Detect which cell encompasses the target text, then output its [x, y] center coordinate. 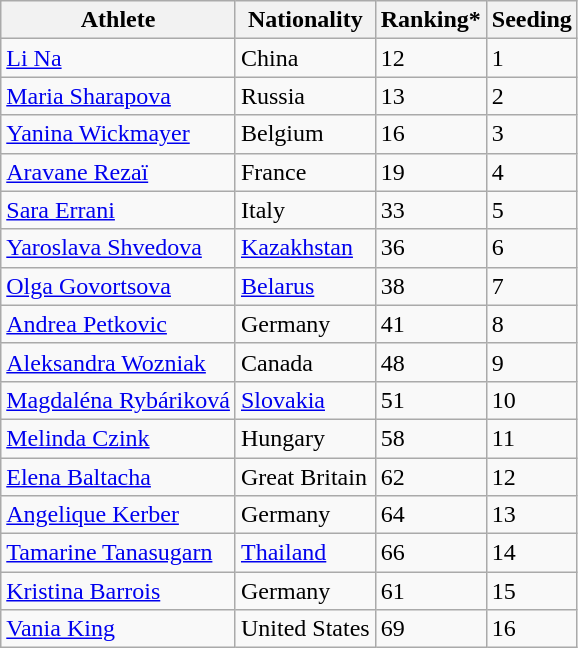
3 [532, 134]
1 [532, 58]
Nationality [305, 20]
Sara Errani [118, 210]
7 [532, 286]
United States [305, 629]
Melinda Czink [118, 438]
14 [532, 553]
2 [532, 96]
Elena Baltacha [118, 477]
Slovakia [305, 400]
69 [430, 629]
China [305, 58]
Kazakhstan [305, 248]
5 [532, 210]
Belarus [305, 286]
Thailand [305, 553]
Yaroslava Shvedova [118, 248]
Andrea Petkovic [118, 324]
62 [430, 477]
51 [430, 400]
Tamarine Tanasugarn [118, 553]
15 [532, 591]
Olga Govortsova [118, 286]
Russia [305, 96]
4 [532, 172]
Great Britain [305, 477]
11 [532, 438]
Vania King [118, 629]
19 [430, 172]
Hungary [305, 438]
58 [430, 438]
33 [430, 210]
48 [430, 362]
Ranking* [430, 20]
Magdaléna Rybáriková [118, 400]
10 [532, 400]
61 [430, 591]
Yanina Wickmayer [118, 134]
Canada [305, 362]
Maria Sharapova [118, 96]
38 [430, 286]
Athlete [118, 20]
Italy [305, 210]
9 [532, 362]
Li Na [118, 58]
36 [430, 248]
Aravane Rezaï [118, 172]
Aleksandra Wozniak [118, 362]
Seeding [532, 20]
Kristina Barrois [118, 591]
Angelique Kerber [118, 515]
Belgium [305, 134]
France [305, 172]
6 [532, 248]
64 [430, 515]
41 [430, 324]
8 [532, 324]
66 [430, 553]
